Extract the [X, Y] coordinate from the center of the cell holding the provided text.  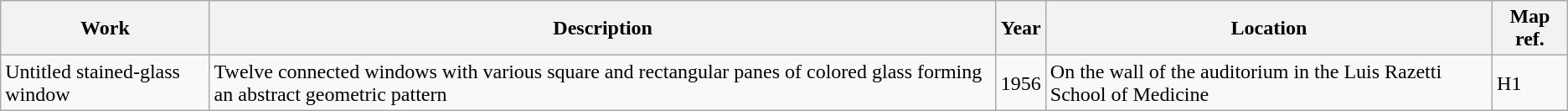
Map ref. [1530, 29]
1956 [1020, 82]
Description [603, 29]
Location [1268, 29]
Work [106, 29]
On the wall of the auditorium in the Luis Razetti School of Medicine [1268, 82]
H1 [1530, 82]
Year [1020, 29]
Untitled stained-glass window [106, 82]
Twelve connected windows with various square and rectangular panes of colored glass forming an abstract geometric pattern [603, 82]
